Find where the given text appears and provide that cell's center as (X, Y) coordinate. 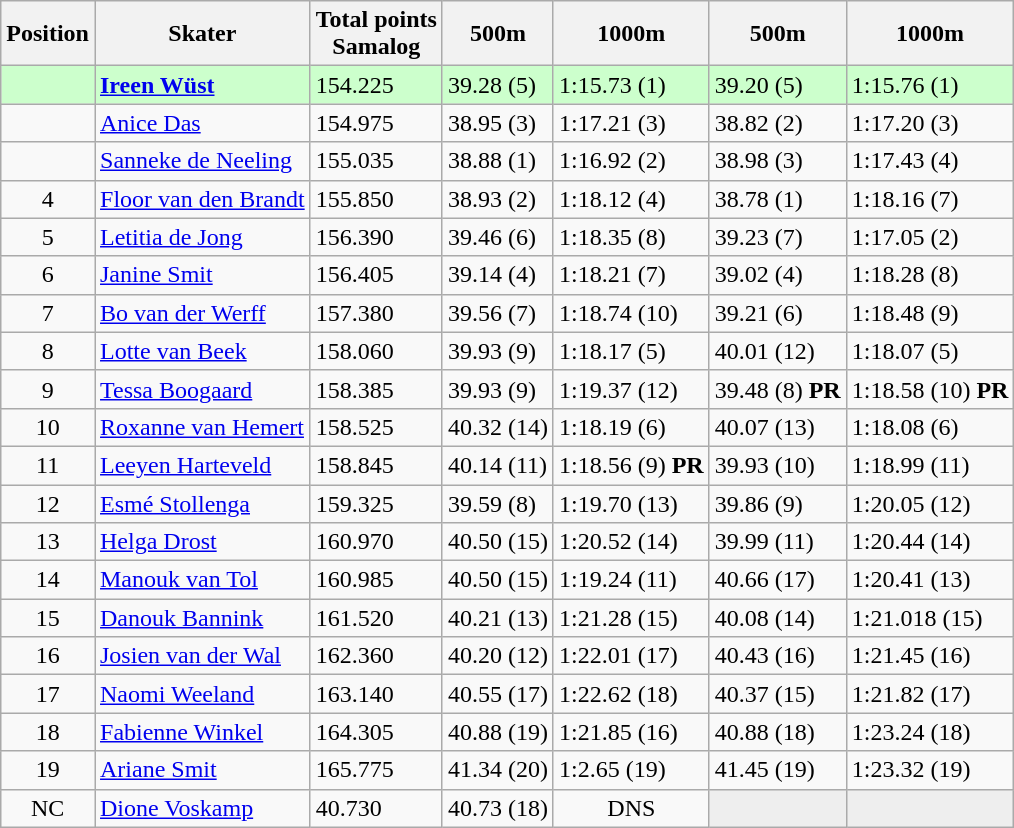
39.28 (5) (498, 85)
1:21.85 (16) (631, 732)
1:18.28 (8) (930, 275)
1:18.12 (4) (631, 199)
1:21.018 (15) (930, 618)
39.14 (4) (498, 275)
38.93 (2) (498, 199)
160.985 (376, 580)
1:21.28 (15) (631, 618)
158.060 (376, 351)
39.21 (6) (778, 313)
41.34 (20) (498, 770)
162.360 (376, 656)
1:18.16 (7) (930, 199)
7 (48, 313)
Roxanne van Hemert (202, 427)
17 (48, 694)
1:23.32 (19) (930, 770)
160.970 (376, 542)
1:17.43 (4) (930, 161)
40.08 (14) (778, 618)
Ariane Smit (202, 770)
39.93 (10) (778, 465)
38.98 (3) (778, 161)
1:18.58 (10) PR (930, 389)
1:18.19 (6) (631, 427)
Leeyen Harteveld (202, 465)
19 (48, 770)
40.37 (15) (778, 694)
157.380 (376, 313)
1:18.21 (7) (631, 275)
Esmé Stollenga (202, 503)
Naomi Weeland (202, 694)
40.32 (14) (498, 427)
38.88 (1) (498, 161)
40.730 (376, 808)
Josien van der Wal (202, 656)
38.95 (3) (498, 123)
5 (48, 237)
1:18.35 (8) (631, 237)
6 (48, 275)
Total points Samalog (376, 34)
Tessa Boogaard (202, 389)
1:18.08 (6) (930, 427)
1:21.82 (17) (930, 694)
16 (48, 656)
1:19.37 (12) (631, 389)
1:17.20 (3) (930, 123)
39.46 (6) (498, 237)
Fabienne Winkel (202, 732)
40.66 (17) (778, 580)
14 (48, 580)
155.850 (376, 199)
156.405 (376, 275)
39.02 (4) (778, 275)
Helga Drost (202, 542)
158.845 (376, 465)
1:18.07 (5) (930, 351)
40.88 (18) (778, 732)
1:17.21 (3) (631, 123)
164.305 (376, 732)
39.59 (8) (498, 503)
1:19.24 (11) (631, 580)
1:15.76 (1) (930, 85)
1:18.74 (10) (631, 313)
4 (48, 199)
10 (48, 427)
40.88 (19) (498, 732)
39.99 (11) (778, 542)
154.225 (376, 85)
40.21 (13) (498, 618)
156.390 (376, 237)
Danouk Bannink (202, 618)
Position (48, 34)
39.48 (8) PR (778, 389)
1:23.24 (18) (930, 732)
40.43 (16) (778, 656)
15 (48, 618)
Ireen Wüst (202, 85)
1:22.01 (17) (631, 656)
40.14 (11) (498, 465)
163.140 (376, 694)
Letitia de Jong (202, 237)
1:2.65 (19) (631, 770)
154.975 (376, 123)
NC (48, 808)
1:20.05 (12) (930, 503)
1:20.41 (13) (930, 580)
39.56 (7) (498, 313)
9 (48, 389)
1:22.62 (18) (631, 694)
Janine Smit (202, 275)
40.20 (12) (498, 656)
1:16.92 (2) (631, 161)
40.55 (17) (498, 694)
1:20.52 (14) (631, 542)
1:18.56 (9) PR (631, 465)
1:18.48 (9) (930, 313)
8 (48, 351)
40.07 (13) (778, 427)
158.525 (376, 427)
1:17.05 (2) (930, 237)
1:15.73 (1) (631, 85)
Anice Das (202, 123)
38.78 (1) (778, 199)
1:18.99 (11) (930, 465)
Floor van den Brandt (202, 199)
1:20.44 (14) (930, 542)
155.035 (376, 161)
161.520 (376, 618)
165.775 (376, 770)
13 (48, 542)
41.45 (19) (778, 770)
11 (48, 465)
39.23 (7) (778, 237)
38.82 (2) (778, 123)
DNS (631, 808)
Dione Voskamp (202, 808)
40.73 (18) (498, 808)
Skater (202, 34)
159.325 (376, 503)
Sanneke de Neeling (202, 161)
1:19.70 (13) (631, 503)
12 (48, 503)
39.86 (9) (778, 503)
1:21.45 (16) (930, 656)
158.385 (376, 389)
Manouk van Tol (202, 580)
39.20 (5) (778, 85)
1:18.17 (5) (631, 351)
40.01 (12) (778, 351)
18 (48, 732)
Bo van der Werff (202, 313)
Lotte van Beek (202, 351)
